Extract the [x, y] coordinate from the center of the cell holding the provided text.  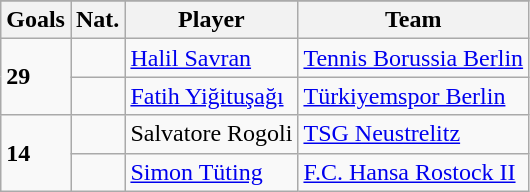
Goals [36, 20]
TSG Neustrelitz [414, 134]
Salvatore Rogoli [212, 134]
Fatih Yiğituşağı [212, 96]
Türkiyemspor Berlin [414, 96]
Nat. [97, 20]
14 [36, 153]
Tennis Borussia Berlin [414, 58]
F.C. Hansa Rostock II [414, 172]
Simon Tüting [212, 172]
29 [36, 77]
Halil Savran [212, 58]
Team [414, 20]
Player [212, 20]
